Return the [X, Y] coordinate for the center point of the cell that contains the specified text.  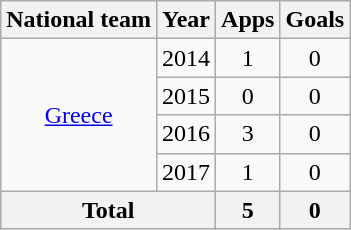
National team [79, 20]
2017 [186, 172]
Total [108, 210]
Greece [79, 115]
3 [248, 134]
Goals [315, 20]
2016 [186, 134]
Apps [248, 20]
5 [248, 210]
2014 [186, 58]
2015 [186, 96]
Year [186, 20]
